Scan for the cell matching the given text and deliver its (X, Y) coordinate at center. 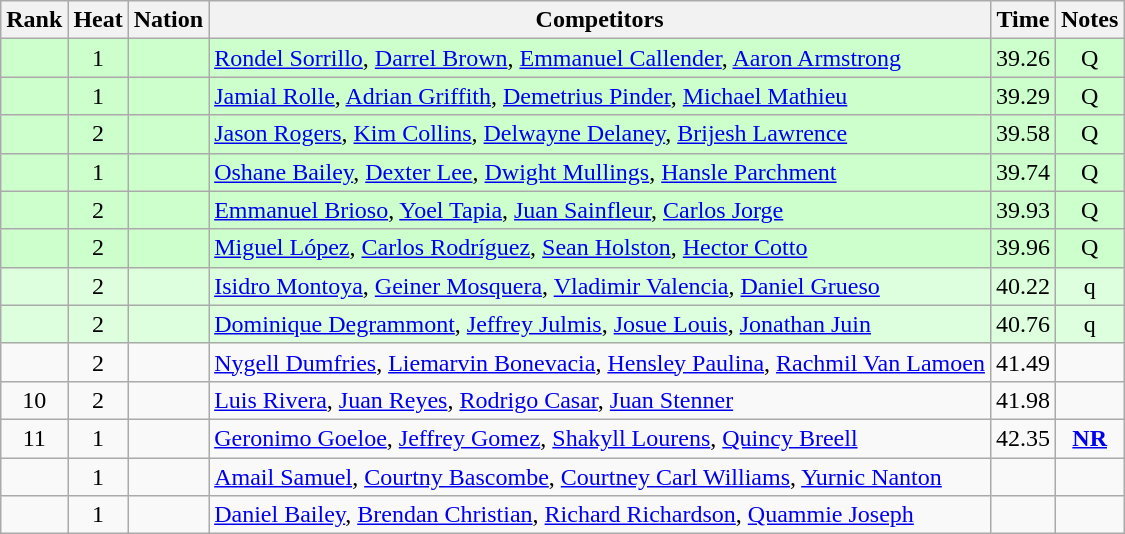
Notes (1089, 20)
39.96 (1022, 248)
10 (34, 400)
NR (1089, 438)
Jamial Rolle, Adrian Griffith, Demetrius Pinder, Michael Mathieu (600, 96)
39.93 (1022, 210)
39.26 (1022, 58)
Miguel López, Carlos Rodríguez, Sean Holston, Hector Cotto (600, 248)
Geronimo Goeloe, Jeffrey Gomez, Shakyll Lourens, Quincy Breell (600, 438)
Time (1022, 20)
Luis Rivera, Juan Reyes, Rodrigo Casar, Juan Stenner (600, 400)
Nation (168, 20)
41.98 (1022, 400)
41.49 (1022, 362)
39.58 (1022, 134)
Dominique Degrammont, Jeffrey Julmis, Josue Louis, Jonathan Juin (600, 324)
Competitors (600, 20)
Emmanuel Brioso, Yoel Tapia, Juan Sainfleur, Carlos Jorge (600, 210)
42.35 (1022, 438)
Daniel Bailey, Brendan Christian, Richard Richardson, Quammie Joseph (600, 515)
Jason Rogers, Kim Collins, Delwayne Delaney, Brijesh Lawrence (600, 134)
40.22 (1022, 286)
11 (34, 438)
39.29 (1022, 96)
Amail Samuel, Courtny Bascombe, Courtney Carl Williams, Yurnic Nanton (600, 477)
Isidro Montoya, Geiner Mosquera, Vladimir Valencia, Daniel Grueso (600, 286)
Heat (98, 20)
Oshane Bailey, Dexter Lee, Dwight Mullings, Hansle Parchment (600, 172)
Rank (34, 20)
Nygell Dumfries, Liemarvin Bonevacia, Hensley Paulina, Rachmil Van Lamoen (600, 362)
40.76 (1022, 324)
Rondel Sorrillo, Darrel Brown, Emmanuel Callender, Aaron Armstrong (600, 58)
39.74 (1022, 172)
